Locate the cell with the specified text and output its (X, Y) center coordinate. 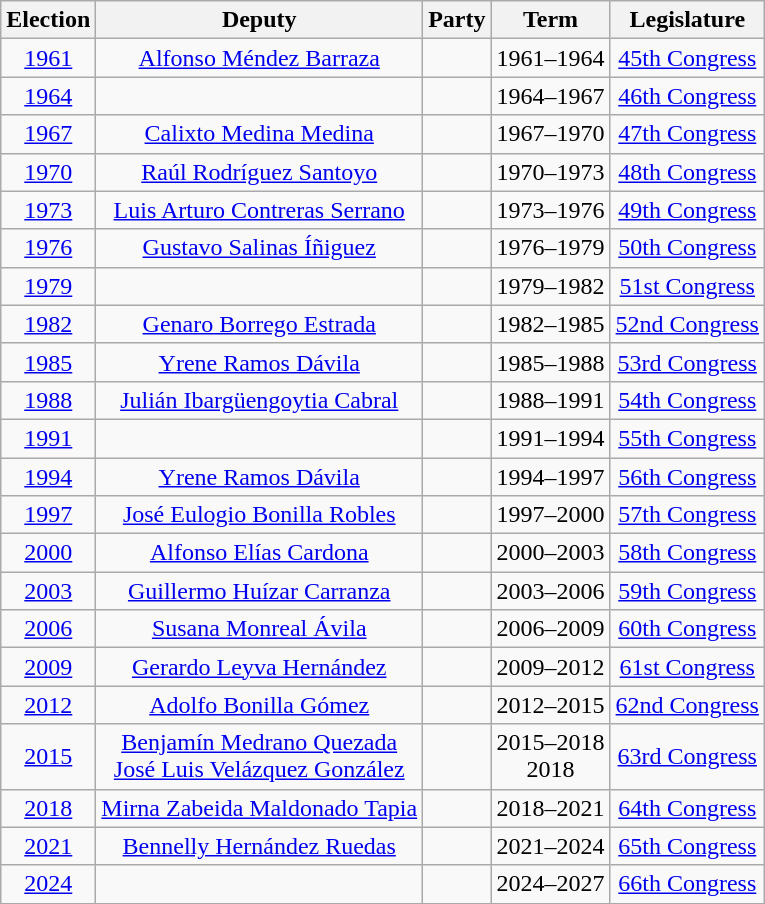
61st Congress (687, 667)
Benjamín Medrano Quezada José Luis Velázquez González (260, 756)
Susana Monreal Ávila (260, 629)
54th Congress (687, 400)
Alfonso Elías Cardona (260, 553)
Election (48, 20)
2000 (48, 553)
1976–1979 (550, 248)
Mirna Zabeida Maldonado Tapia (260, 808)
52nd Congress (687, 324)
2021 (48, 846)
1979 (48, 286)
55th Congress (687, 438)
2012–2015 (550, 705)
Legislature (687, 20)
60th Congress (687, 629)
Calixto Medina Medina (260, 134)
1991 (48, 438)
1970–1973 (550, 172)
Adolfo Bonilla Gómez (260, 705)
2018 (48, 808)
1997 (48, 515)
1994–1997 (550, 477)
Alfonso Méndez Barraza (260, 58)
2015–20182018 (550, 756)
63rd Congress (687, 756)
Gerardo Leyva Hernández (260, 667)
1961–1964 (550, 58)
1970 (48, 172)
2006–2009 (550, 629)
45th Congress (687, 58)
Guillermo Huízar Carranza (260, 591)
Genaro Borrego Estrada (260, 324)
51st Congress (687, 286)
2015 (48, 756)
Julián Ibargüengoytia Cabral (260, 400)
1991–1994 (550, 438)
1976 (48, 248)
2012 (48, 705)
66th Congress (687, 884)
Term (550, 20)
62nd Congress (687, 705)
1967–1970 (550, 134)
2009 (48, 667)
2003 (48, 591)
Bennelly Hernández Ruedas (260, 846)
1982 (48, 324)
2024 (48, 884)
2018–2021 (550, 808)
1988 (48, 400)
2000–2003 (550, 553)
2006 (48, 629)
2009–2012 (550, 667)
Deputy (260, 20)
1964 (48, 96)
1994 (48, 477)
1982–1985 (550, 324)
57th Congress (687, 515)
58th Congress (687, 553)
47th Congress (687, 134)
José Eulogio Bonilla Robles (260, 515)
2024–2027 (550, 884)
1997–2000 (550, 515)
Luis Arturo Contreras Serrano (260, 210)
1967 (48, 134)
2021–2024 (550, 846)
1973 (48, 210)
1985–1988 (550, 362)
Raúl Rodríguez Santoyo (260, 172)
50th Congress (687, 248)
46th Congress (687, 96)
1979–1982 (550, 286)
Party (457, 20)
1964–1967 (550, 96)
1985 (48, 362)
48th Congress (687, 172)
65th Congress (687, 846)
2003–2006 (550, 591)
Gustavo Salinas Íñiguez (260, 248)
1988–1991 (550, 400)
1973–1976 (550, 210)
53rd Congress (687, 362)
56th Congress (687, 477)
59th Congress (687, 591)
1961 (48, 58)
49th Congress (687, 210)
64th Congress (687, 808)
